Pinpoint the cell where the given text exists, returning its [X, Y] midpoint coordinate. 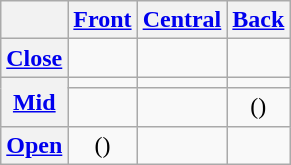
Back [258, 20]
Open [34, 145]
Close [34, 58]
Central [182, 20]
Mid [34, 102]
Front [102, 20]
